Extract the [X, Y] coordinate from the center of the cell holding the provided text.  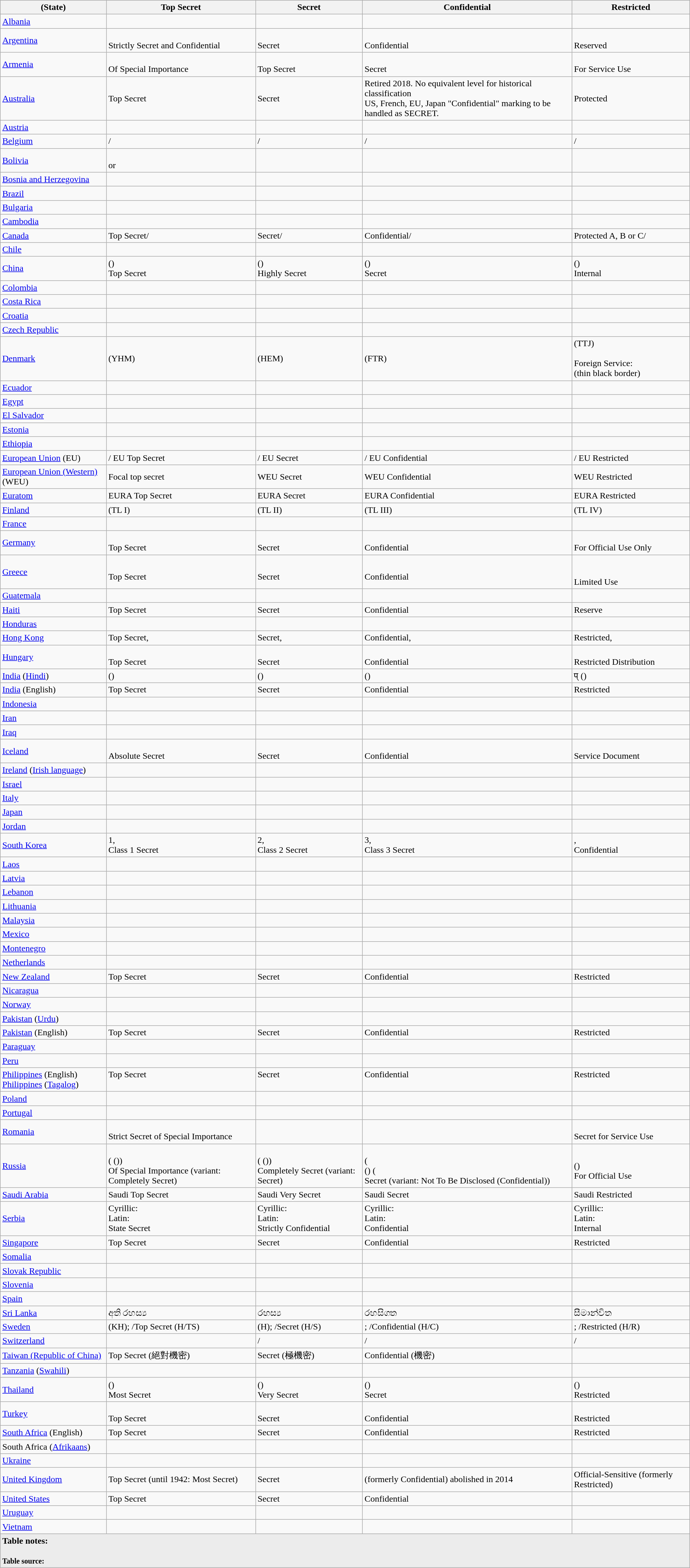
Taiwan (Republic of China) [53, 1356]
South Africa (Afrikaans) [53, 1446]
()Top Secret [181, 268]
Serbia [53, 1218]
Sweden [53, 1327]
European Union (Western) (WEU) [53, 476]
Australia [53, 98]
(formerly Confidential) abolished in 2014 [467, 1480]
/ EU Confidential [467, 458]
Table notes:Table source: [345, 1551]
රහස්‍ය [309, 1313]
Poland [53, 1099]
Slovenia [53, 1284]
Chile [53, 250]
Bolivia [53, 160]
Malaysia [53, 920]
/ EU Secret [309, 458]
Iraq [53, 732]
Cyrillic: Latin: Internal [631, 1218]
Costa Rica [53, 302]
Bosnia and Herzegovina [53, 179]
Ecuador [53, 387]
United States [53, 1499]
Laos [53, 864]
(KH); /Top Secret (H/TS) [181, 1327]
Guatemala [53, 596]
1, Class 1 Secret [181, 845]
(TL I) [181, 510]
Egypt [53, 401]
(State) [53, 7]
Armenia [53, 64]
Italy [53, 798]
( ())Completely Secret (variant: Secret) [309, 1166]
Ukraine [53, 1461]
United Kingdom [53, 1480]
Mexico [53, 934]
Indonesia [53, 704]
Saudi Top Secret [181, 1195]
Albania [53, 21]
EURA Secret [309, 496]
Strictly Secret and Confidential [181, 41]
WEU Restricted [631, 476]
Secret for Service Use [631, 1132]
Protected [631, 98]
Somalia [53, 1256]
Portugal [53, 1113]
සීමාන්විත [631, 1313]
(TL III) [467, 510]
Lebanon [53, 892]
Saudi Restricted [631, 1195]
(() (Secret (variant: Not To Be Disclosed (Confidential)) [467, 1166]
Saudi Very Secret [309, 1195]
(TL II) [309, 510]
China [53, 268]
Reserved [631, 41]
Austria [53, 127]
Japan [53, 812]
අති රහස්‍ය [181, 1313]
Restricted Distribution [631, 657]
Canada [53, 236]
Secret (極機密) [309, 1356]
Protected A, B or C/ [631, 236]
Vietnam [53, 1527]
()Highly Secret [309, 268]
Brazil [53, 193]
EURA Top Secret [181, 496]
European Union (EU) [53, 458]
WEU Secret [309, 476]
(FTR) [467, 358]
Pakistan (English) [53, 1033]
Secret/ [309, 236]
Uruguay [53, 1513]
Confidential (機密) [467, 1356]
Montenegro [53, 948]
Saudi Secret [467, 1195]
EURA Confidential [467, 496]
Denmark [53, 358]
Service Document [631, 751]
Latvia [53, 878]
Absolute Secret [181, 751]
Sri Lanka [53, 1313]
Saudi Arabia [53, 1195]
Slovak Republic [53, 1270]
South Africa (English) [53, 1432]
Pakistan (Urdu) [53, 1019]
(TL IV) [631, 510]
India (English) [53, 690]
Thailand [53, 1389]
Jordan [53, 826]
()Restricted [631, 1389]
WEU Confidential [467, 476]
( ())Of Special Importance (variant: Completely Secret) [181, 1166]
Belgium [53, 141]
Paraguay [53, 1047]
Philippines (English)Philippines (Tagalog) [53, 1079]
Haiti [53, 610]
Peru [53, 1061]
Turkey [53, 1414]
Netherlands [53, 962]
Argentina [53, 41]
Honduras [53, 624]
Greece [53, 572]
Lithuania [53, 906]
Official-Sensitive (formerly Restricted) [631, 1480]
Finland [53, 510]
Russia [53, 1166]
Iceland [53, 751]
Top Secret/ [181, 236]
France [53, 524]
South Korea [53, 845]
/ EU Restricted [631, 458]
Ireland (Irish language) [53, 770]
Secret, [309, 638]
; /Restricted (H/R) [631, 1327]
Nicaragua [53, 990]
Colombia [53, 288]
Hungary [53, 657]
Limited Use [631, 572]
EURA Restricted [631, 496]
Israel [53, 784]
Singapore [53, 1242]
Iran [53, 718]
Romania [53, 1132]
2, Class 2 Secret [309, 845]
()Internal [631, 268]
Cyrillic: Latin: Confidential [467, 1218]
/ EU Top Secret [181, 458]
(HEM) [309, 358]
, Confidential [631, 845]
3, Class 3 Secret [467, 845]
Switzerland [53, 1341]
Restricted, [631, 638]
Ethiopia [53, 444]
(YHM) [181, 358]
; /Confidential (H/C) [467, 1327]
Germany [53, 543]
Norway [53, 1004]
Reserve [631, 610]
රහසිගත [467, 1313]
Cambodia [53, 221]
Retired 2018. No equivalent level for historical classificationUS, French, EU, Japan "Confidential" marking to be handled as SECRET. [467, 98]
Confidential, [467, 638]
or [181, 160]
Tanzania (Swahili) [53, 1370]
()For Official Use [631, 1166]
Spain [53, 1298]
(H); /Secret (H/S) [309, 1327]
Cyrillic: Latin: State Secret [181, 1218]
Hong Kong [53, 638]
Focal top secret [181, 476]
()Very Secret [309, 1389]
Euratom [53, 496]
Croatia [53, 316]
(TTJ)Foreign Service: (thin black border) [631, 358]
Top Secret (until 1942: Most Secret) [181, 1480]
Strict Secret of Special Importance [181, 1132]
For Official Use Only [631, 543]
New Zealand [53, 976]
India (Hindi) [53, 676]
प् () [631, 676]
Estonia [53, 430]
For Service Use [631, 64]
Bulgaria [53, 207]
Cyrillic: Latin: Strictly Confidential [309, 1218]
Confidential/ [467, 236]
El Salvador [53, 416]
Of Special Importance [181, 64]
Top Secret, [181, 638]
()Most Secret [181, 1389]
Top Secret (絕對機密) [181, 1356]
Czech Republic [53, 330]
